Search for the cell housing the specified text and yield its (X, Y) center coordinate. 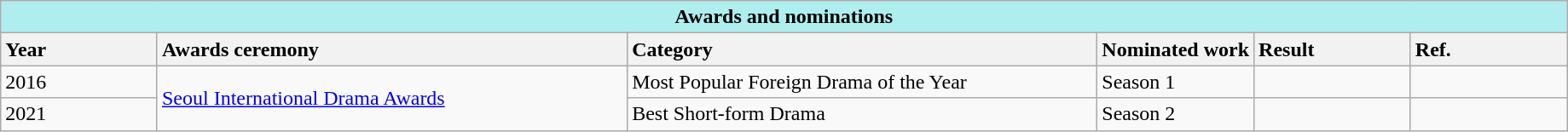
Most Popular Foreign Drama of the Year (863, 82)
Ref. (1489, 49)
Result (1333, 49)
Nominated work (1176, 49)
Year (79, 49)
Awards and nominations (784, 17)
Awards ceremony (392, 49)
Season 2 (1176, 114)
Best Short-form Drama (863, 114)
Seoul International Drama Awards (392, 98)
2016 (79, 82)
2021 (79, 114)
Season 1 (1176, 82)
Category (863, 49)
